From the cell containing the given text, extract its center point as (x, y) coordinate. 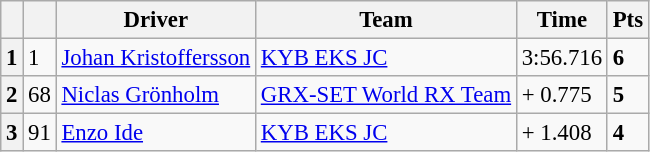
Pts (628, 20)
4 (628, 133)
+ 1.408 (562, 133)
GRX-SET World RX Team (386, 95)
2 (12, 95)
91 (40, 133)
68 (40, 95)
Niclas Grönholm (156, 95)
3 (12, 133)
3:56.716 (562, 58)
Driver (156, 20)
Johan Kristoffersson (156, 58)
+ 0.775 (562, 95)
Enzo Ide (156, 133)
Team (386, 20)
Time (562, 20)
6 (628, 58)
5 (628, 95)
